Extract the (X, Y) coordinate from the center of the cell holding the provided text.  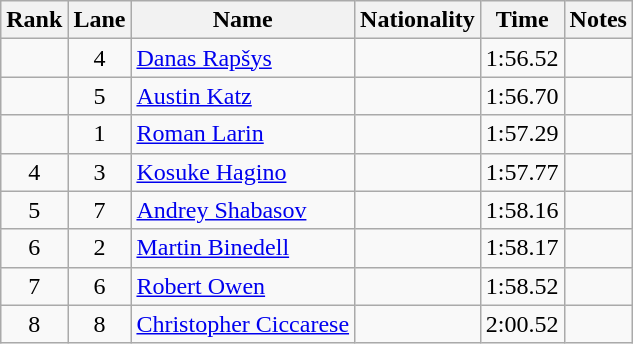
1:56.52 (522, 58)
Andrey Shabasov (243, 210)
1:57.77 (522, 172)
2:00.52 (522, 324)
Christopher Ciccarese (243, 324)
1:58.52 (522, 286)
1 (100, 134)
1:58.16 (522, 210)
Roman Larin (243, 134)
2 (100, 248)
Nationality (418, 20)
1:56.70 (522, 96)
Robert Owen (243, 286)
1:58.17 (522, 248)
3 (100, 172)
Time (522, 20)
Martin Binedell (243, 248)
Name (243, 20)
Rank (34, 20)
Kosuke Hagino (243, 172)
Lane (100, 20)
1:57.29 (522, 134)
Notes (598, 20)
Danas Rapšys (243, 58)
Austin Katz (243, 96)
